Determine the [X, Y] coordinate at the center of the cell enclosing the given text.  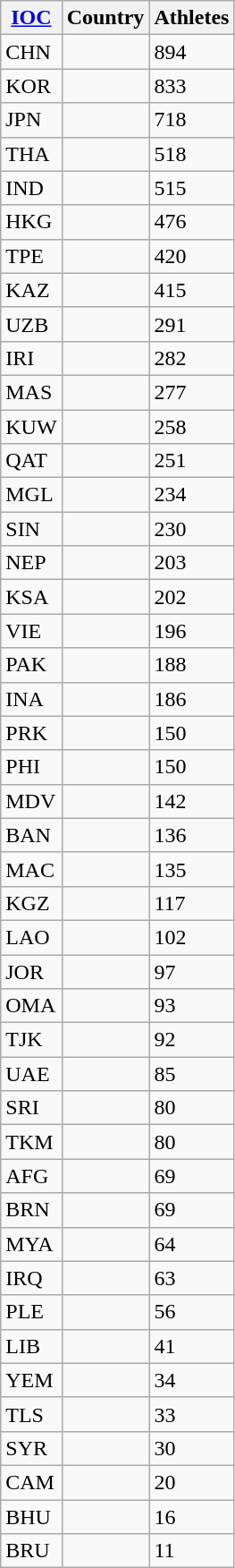
30 [191, 1448]
TLS [31, 1414]
85 [191, 1074]
41 [191, 1346]
93 [191, 1006]
Country [105, 18]
64 [191, 1244]
UAE [31, 1074]
142 [191, 801]
THA [31, 154]
JPN [31, 120]
INA [31, 699]
CHN [31, 52]
IRQ [31, 1278]
TJK [31, 1040]
YEM [31, 1380]
MGL [31, 495]
203 [191, 563]
188 [191, 665]
258 [191, 427]
NEP [31, 563]
KSA [31, 597]
251 [191, 461]
SYR [31, 1448]
230 [191, 529]
IND [31, 188]
MAC [31, 869]
196 [191, 631]
PRK [31, 733]
KAZ [31, 290]
34 [191, 1380]
AFG [31, 1176]
97 [191, 971]
CAM [31, 1482]
HKG [31, 222]
QAT [31, 461]
Athletes [191, 18]
56 [191, 1312]
KGZ [31, 903]
IOC [31, 18]
894 [191, 52]
MYA [31, 1244]
415 [191, 290]
234 [191, 495]
718 [191, 120]
20 [191, 1482]
33 [191, 1414]
202 [191, 597]
291 [191, 324]
TPE [31, 256]
KUW [31, 427]
PHI [31, 767]
BAN [31, 835]
BRN [31, 1210]
SRI [31, 1108]
PLE [31, 1312]
63 [191, 1278]
MDV [31, 801]
11 [191, 1551]
IRI [31, 358]
LIB [31, 1346]
833 [191, 86]
VIE [31, 631]
PAK [31, 665]
420 [191, 256]
92 [191, 1040]
MAS [31, 392]
515 [191, 188]
102 [191, 937]
117 [191, 903]
282 [191, 358]
136 [191, 835]
277 [191, 392]
518 [191, 154]
SIN [31, 529]
186 [191, 699]
JOR [31, 971]
16 [191, 1517]
UZB [31, 324]
476 [191, 222]
KOR [31, 86]
BHU [31, 1517]
LAO [31, 937]
TKM [31, 1142]
135 [191, 869]
OMA [31, 1006]
BRU [31, 1551]
